Identify which cell holds the provided text, then report its [x, y] central coordinate. 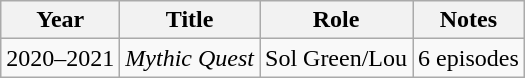
Notes [469, 20]
2020–2021 [60, 58]
Mythic Quest [190, 58]
Title [190, 20]
Sol Green/Lou [336, 58]
Year [60, 20]
Role [336, 20]
6 episodes [469, 58]
